Identify which cell holds the provided text, then report its (X, Y) central coordinate. 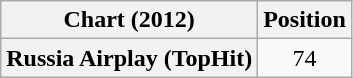
Russia Airplay (TopHit) (130, 58)
Position (305, 20)
74 (305, 58)
Chart (2012) (130, 20)
